Extract the [X, Y] coordinate from the center of the cell holding the provided text.  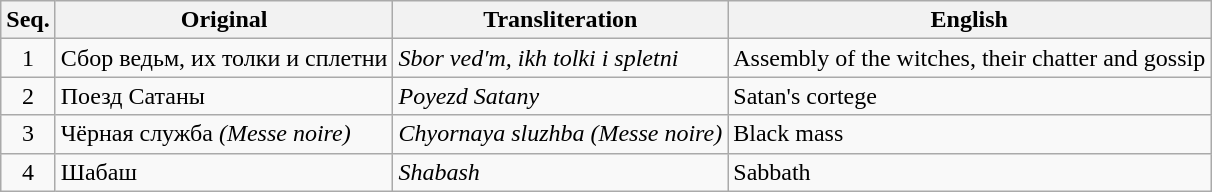
Satan's cortege [970, 96]
Поезд Сатаны [224, 96]
Chyornaya sluzhba (Messe noire) [560, 134]
Шабаш [224, 172]
Original [224, 20]
Black mass [970, 134]
Сбор ведьм, их толки и сплетни [224, 58]
Poyezd Satany [560, 96]
1 [28, 58]
Shabash [560, 172]
3 [28, 134]
Sbor ved′m, ikh tolki i spletni [560, 58]
Sabbath [970, 172]
Seq. [28, 20]
Чёрная служба (Messe noire) [224, 134]
4 [28, 172]
Assembly of the witches, their chatter and gossip [970, 58]
Transliteration [560, 20]
2 [28, 96]
English [970, 20]
